Provide the [x, y] coordinate of the cell's center where the given text is located.  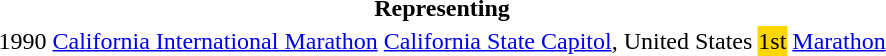
California International Marathon [215, 41]
1st [772, 41]
California State Capitol, United States [568, 41]
